Provide the (X, Y) coordinate of the cell's center where the given text is located.  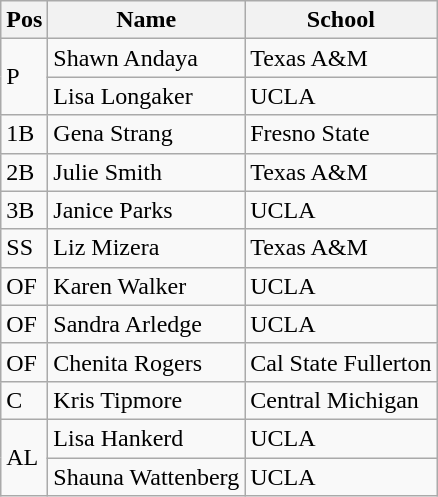
Shawn Andaya (146, 58)
Pos (24, 20)
Janice Parks (146, 210)
Chenita Rogers (146, 362)
Fresno State (341, 134)
School (341, 20)
Central Michigan (341, 400)
Sandra Arledge (146, 324)
1B (24, 134)
2B (24, 172)
3B (24, 210)
C (24, 400)
Julie Smith (146, 172)
Cal State Fullerton (341, 362)
Shauna Wattenberg (146, 477)
Name (146, 20)
Liz Mizera (146, 248)
Gena Strang (146, 134)
AL (24, 457)
SS (24, 248)
Kris Tipmore (146, 400)
P (24, 77)
Karen Walker (146, 286)
Lisa Longaker (146, 96)
Lisa Hankerd (146, 438)
